Return the [X, Y] coordinate for the center point of the cell that contains the specified text.  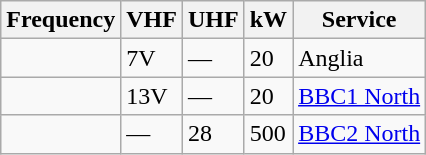
7V [152, 58]
Anglia [360, 58]
UHF [213, 20]
500 [268, 134]
VHF [152, 20]
Service [360, 20]
BBC1 North [360, 96]
28 [213, 134]
kW [268, 20]
BBC2 North [360, 134]
Frequency [61, 20]
13V [152, 96]
